For the text-containing cell, return its midpoint in [x, y] coordinate format. 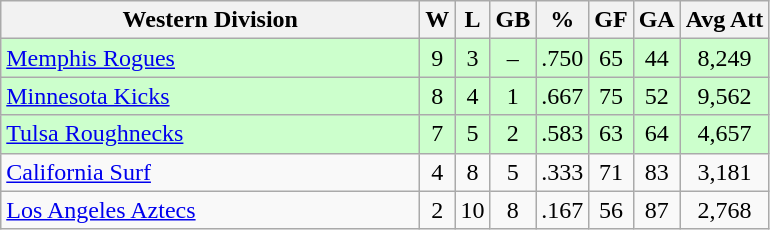
56 [611, 210]
– [513, 58]
2,768 [724, 210]
GA [656, 20]
.167 [562, 210]
.750 [562, 58]
87 [656, 210]
65 [611, 58]
4,657 [724, 134]
% [562, 20]
44 [656, 58]
64 [656, 134]
.667 [562, 96]
.333 [562, 172]
.583 [562, 134]
Avg Att [724, 20]
52 [656, 96]
71 [611, 172]
75 [611, 96]
8,249 [724, 58]
GB [513, 20]
3 [472, 58]
1 [513, 96]
9,562 [724, 96]
Memphis Rogues [210, 58]
W [438, 20]
10 [472, 210]
California Surf [210, 172]
63 [611, 134]
Minnesota Kicks [210, 96]
3,181 [724, 172]
83 [656, 172]
Los Angeles Aztecs [210, 210]
9 [438, 58]
L [472, 20]
Western Division [210, 20]
GF [611, 20]
Tulsa Roughnecks [210, 134]
7 [438, 134]
